Provide the (x, y) coordinate of the cell's center where the given text is located.  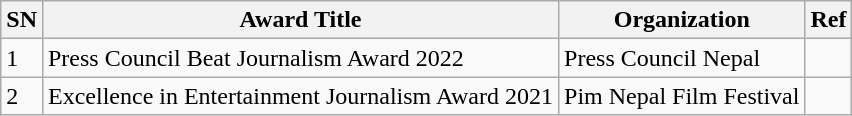
Organization (682, 20)
Pim Nepal Film Festival (682, 96)
SN (22, 20)
Excellence in Entertainment Journalism Award 2021 (300, 96)
Press Council Beat Journalism Award 2022 (300, 58)
2 (22, 96)
Award Title (300, 20)
1 (22, 58)
Press Council Nepal (682, 58)
Ref (828, 20)
